Capture the cell that displays the provided text and extract its (x, y) central coordinate. 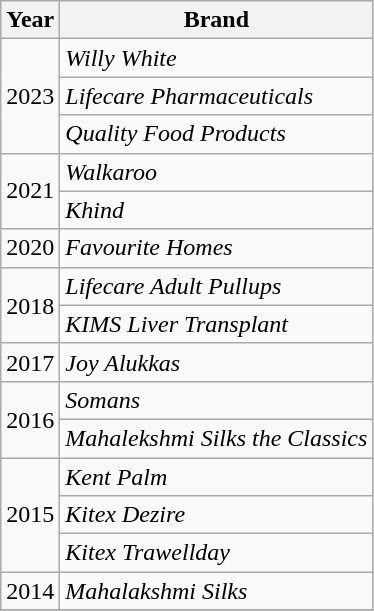
2015 (30, 515)
2016 (30, 419)
KIMS Liver Transplant (216, 324)
Lifecare Pharmaceuticals (216, 96)
Lifecare Adult Pullups (216, 286)
2014 (30, 591)
Quality Food Products (216, 134)
Year (30, 20)
Kitex Dezire (216, 515)
Walkaroo (216, 172)
Kitex Trawellday (216, 553)
Khind (216, 210)
2020 (30, 248)
Kent Palm (216, 477)
Willy White (216, 58)
2021 (30, 191)
2023 (30, 96)
2018 (30, 305)
Brand (216, 20)
Favourite Homes (216, 248)
2017 (30, 362)
Mahalakshmi Silks (216, 591)
Somans (216, 400)
Mahalekshmi Silks the Classics (216, 438)
Joy Alukkas (216, 362)
